Find where the given text appears and provide that cell's center as (X, Y) coordinate. 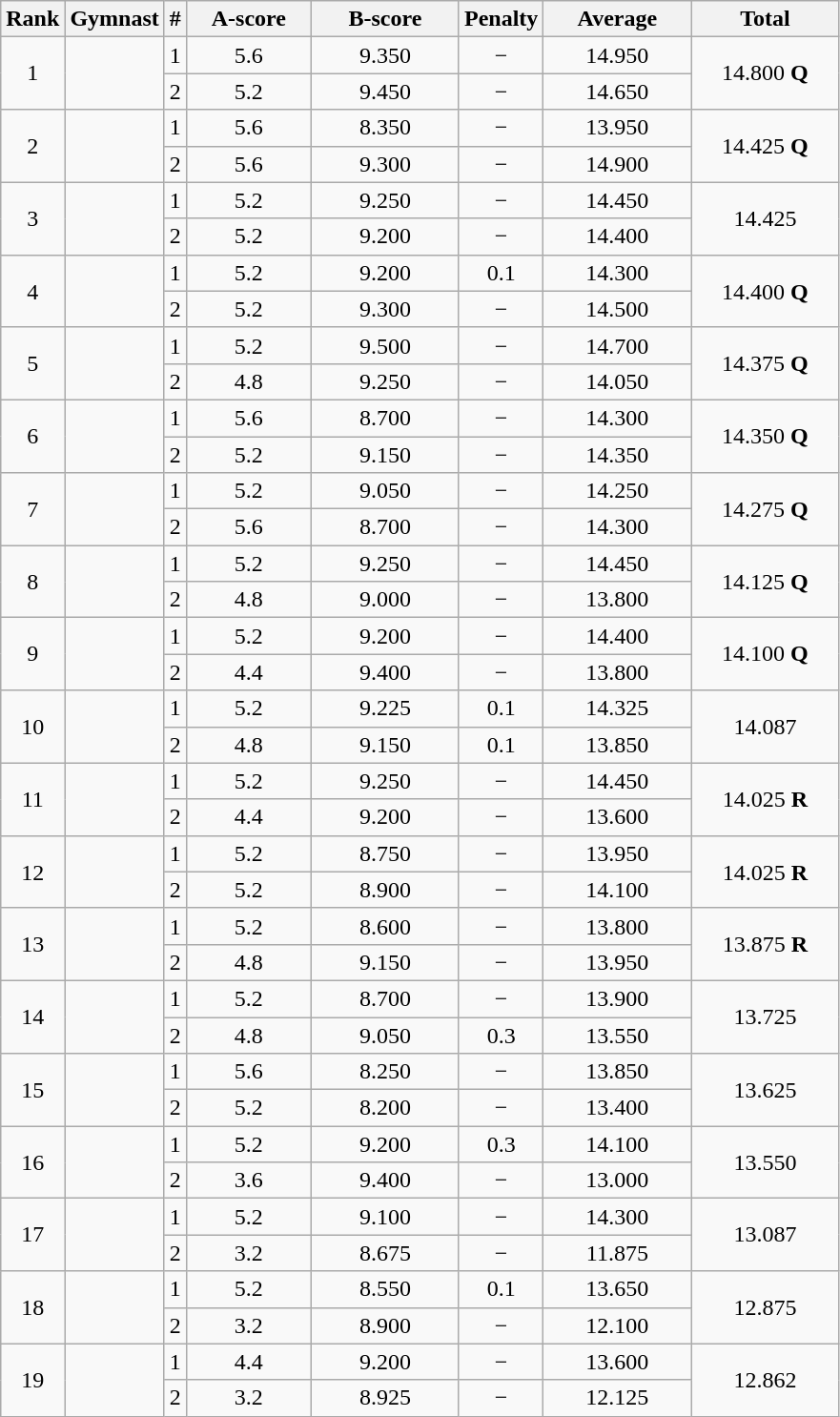
14.275 Q (765, 509)
8.925 (385, 1398)
12.875 (765, 1307)
14.425 Q (765, 146)
A-score (248, 19)
14.350 Q (765, 436)
14.050 (618, 381)
8.550 (385, 1289)
14.650 (618, 92)
8.250 (385, 1072)
Gymnast (114, 19)
14.100 Q (765, 654)
17 (32, 1235)
13 (32, 944)
13.650 (618, 1289)
14.700 (618, 345)
12.100 (618, 1325)
16 (32, 1162)
14.087 (765, 727)
11 (32, 799)
14.500 (618, 309)
9.500 (385, 345)
13.875 R (765, 944)
8.350 (385, 128)
6 (32, 436)
12.125 (618, 1398)
3 (32, 218)
8 (32, 582)
B-score (385, 19)
12.862 (765, 1380)
5 (32, 363)
14.250 (618, 491)
9 (32, 654)
8.675 (385, 1253)
3.6 (248, 1181)
14.950 (618, 55)
# (175, 19)
9.000 (385, 600)
14.400 Q (765, 291)
13.725 (765, 1017)
8.750 (385, 853)
10 (32, 727)
13.000 (618, 1181)
15 (32, 1090)
13.400 (618, 1108)
14 (32, 1017)
8.200 (385, 1108)
11.875 (618, 1253)
14.900 (618, 164)
14.375 Q (765, 363)
4 (32, 291)
14.325 (618, 708)
12 (32, 872)
13.900 (618, 998)
Average (618, 19)
14.425 (765, 218)
13.087 (765, 1235)
Rank (32, 19)
18 (32, 1307)
9.350 (385, 55)
Total (765, 19)
14.125 Q (765, 582)
14.800 Q (765, 73)
9.225 (385, 708)
9.450 (385, 92)
13.625 (765, 1090)
9.100 (385, 1217)
7 (32, 509)
19 (32, 1380)
14.350 (618, 455)
8.600 (385, 926)
Penalty (501, 19)
